From the cell containing the given text, extract its center point as [X, Y] coordinate. 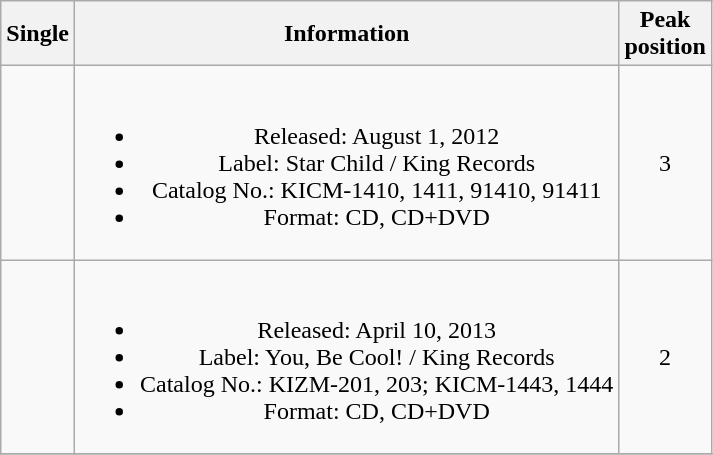
Single [38, 34]
Information [347, 34]
3 [665, 163]
Peakposition [665, 34]
Released: April 10, 2013Label: You, Be Cool! / King RecordsCatalog No.: KIZM-201, 203; KICM-1443, 1444Format: CD, CD+DVD [347, 357]
2 [665, 357]
Released: August 1, 2012Label: Star Child / King RecordsCatalog No.: KICM-1410, 1411, 91410, 91411Format: CD, CD+DVD [347, 163]
